For the text-containing cell, return its midpoint in (X, Y) coordinate format. 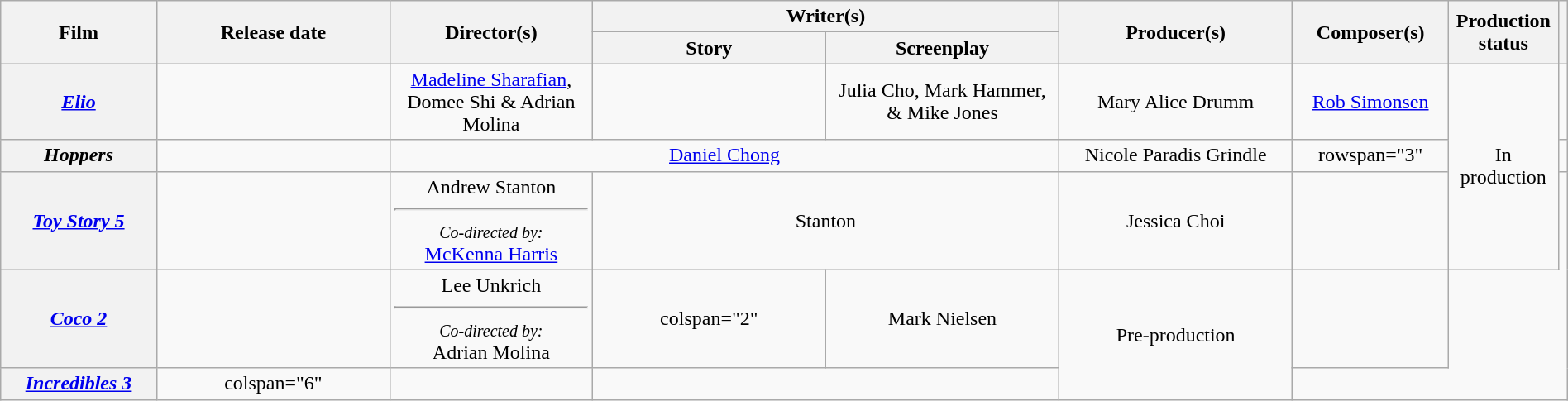
Rob Simonsen (1371, 102)
Stanton (825, 220)
Coco 2 (79, 319)
In production (1503, 167)
Screenplay (942, 48)
Madeline Sharafian, Domee Shi & Adrian Molina (491, 102)
Film (79, 32)
Elio (79, 102)
Story (709, 48)
Nicole Paradis Grindle (1176, 155)
Producer(s) (1176, 32)
Lee UnkrichCo-directed by:Adrian Molina (491, 319)
Composer(s) (1371, 32)
Pre-production (1176, 334)
Writer(s) (825, 17)
Production status (1503, 32)
Incredibles 3 (79, 384)
rowspan="3" (1371, 155)
Toy Story 5 (79, 220)
Director(s) (491, 32)
Hoppers (79, 155)
Mark Nielsen (942, 319)
Andrew StantonCo-directed by:McKenna Harris (491, 220)
Release date (273, 32)
Julia Cho, Mark Hammer, & Mike Jones (942, 102)
Mary Alice Drumm (1176, 102)
colspan="6" (273, 384)
colspan="2" (709, 319)
Daniel Chong (724, 155)
Jessica Choi (1176, 220)
